Determine the (X, Y) coordinate at the center of the cell enclosing the given text.  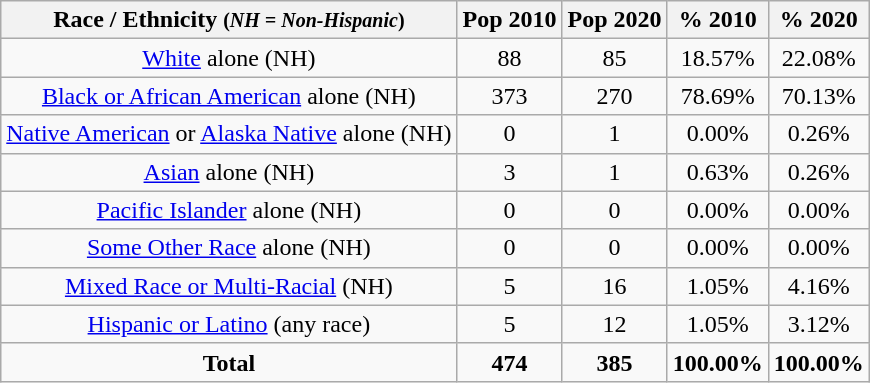
Pop 2010 (510, 20)
White alone (NH) (229, 58)
% 2020 (818, 20)
3 (510, 172)
Hispanic or Latino (any race) (229, 324)
78.69% (718, 96)
4.16% (818, 286)
70.13% (818, 96)
Some Other Race alone (NH) (229, 248)
85 (614, 58)
Race / Ethnicity (NH = Non-Hispanic) (229, 20)
Black or African American alone (NH) (229, 96)
18.57% (718, 58)
Total (229, 362)
16 (614, 286)
0.63% (718, 172)
Mixed Race or Multi-Racial (NH) (229, 286)
% 2010 (718, 20)
373 (510, 96)
270 (614, 96)
474 (510, 362)
22.08% (818, 58)
Asian alone (NH) (229, 172)
Native American or Alaska Native alone (NH) (229, 134)
Pop 2020 (614, 20)
Pacific Islander alone (NH) (229, 210)
3.12% (818, 324)
12 (614, 324)
88 (510, 58)
385 (614, 362)
